Determine the [x, y] coordinate at the center of the cell enclosing the given text.  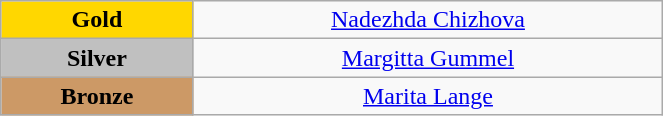
Margitta Gummel [428, 58]
Bronze [97, 96]
Nadezhda Chizhova [428, 20]
Silver [97, 58]
Gold [97, 20]
Marita Lange [428, 96]
